For the text-containing cell, return its midpoint in [x, y] coordinate format. 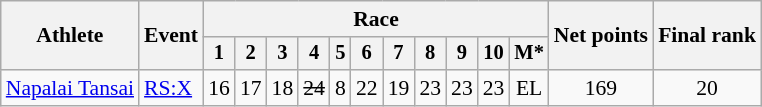
10 [494, 54]
1 [219, 54]
6 [367, 54]
20 [707, 88]
M* [528, 54]
Athlete [70, 36]
9 [462, 54]
18 [283, 88]
EL [528, 88]
RS:X [171, 88]
16 [219, 88]
Race [376, 19]
Net points [601, 36]
22 [367, 88]
19 [399, 88]
4 [314, 54]
5 [340, 54]
2 [251, 54]
24 [314, 88]
Napalai Tansai [70, 88]
7 [399, 54]
17 [251, 88]
3 [283, 54]
Final rank [707, 36]
169 [601, 88]
Event [171, 36]
